Locate the cell with the specified text and output its (x, y) center coordinate. 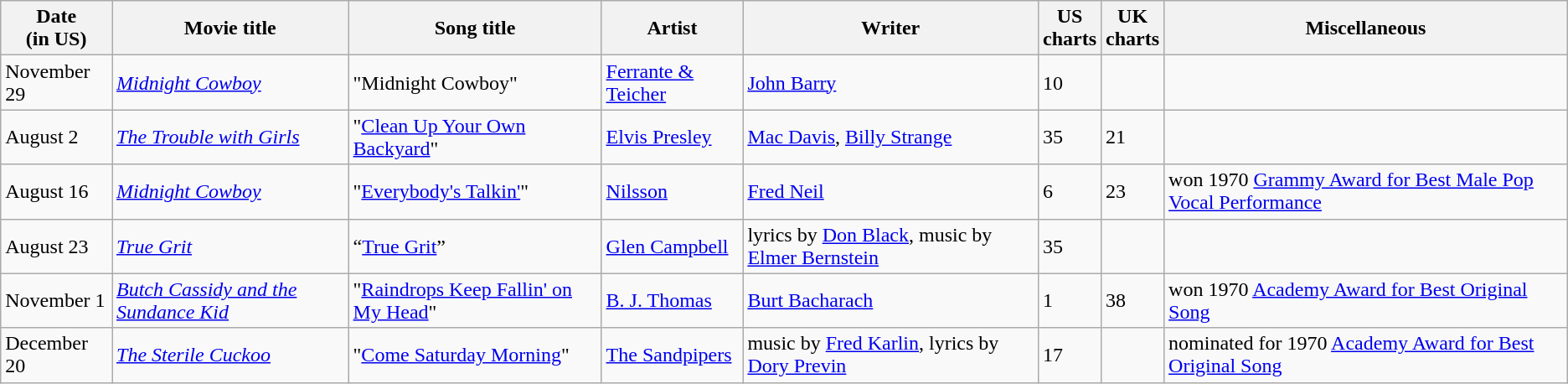
"Midnight Cowboy" (475, 82)
The Trouble with Girls (231, 138)
"Raindrops Keep Fallin' on My Head" (475, 300)
Miscellaneous (1366, 29)
August 2 (57, 138)
Elvis Presley (672, 138)
music by Fred Karlin, lyrics by Dory Previn (891, 355)
21 (1132, 138)
The Sterile Cuckoo (231, 355)
November 1 (57, 300)
Glen Campbell (672, 246)
nominated for 1970 Academy Award for Best Original Song (1366, 355)
won 1970 Academy Award for Best Original Song (1366, 300)
"Everybody's Talkin'" (475, 191)
November 29 (57, 82)
Butch Cassidy and the Sundance Kid (231, 300)
won 1970 Grammy Award for Best Male Pop Vocal Performance (1366, 191)
The Sandpipers (672, 355)
17 (1069, 355)
1 (1069, 300)
38 (1132, 300)
Song title (475, 29)
B. J. Thomas (672, 300)
John Barry (891, 82)
UKcharts (1132, 29)
23 (1132, 191)
Artist (672, 29)
August 23 (57, 246)
lyrics by Don Black, music by Elmer Bernstein (891, 246)
“True Grit” (475, 246)
Mac Davis, Billy Strange (891, 138)
Burt Bacharach (891, 300)
Date(in US) (57, 29)
Ferrante & Teicher (672, 82)
10 (1069, 82)
True Grit (231, 246)
Nilsson (672, 191)
August 16 (57, 191)
"Clean Up Your Own Backyard" (475, 138)
Movie title (231, 29)
"Come Saturday Morning" (475, 355)
6 (1069, 191)
Fred Neil (891, 191)
US charts (1069, 29)
Writer (891, 29)
December 20 (57, 355)
